Find where the given text appears and provide that cell's center as [x, y] coordinate. 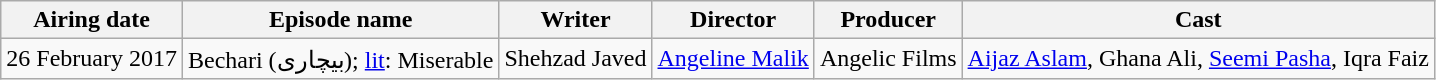
Episode name [340, 20]
Angeline Malik [733, 59]
Airing date [92, 20]
Aijaz Aslam, Ghana Ali, Seemi Pasha, Iqra Faiz [1198, 59]
Director [733, 20]
Angelic Films [888, 59]
Cast [1198, 20]
Shehzad Javed [576, 59]
26 February 2017 [92, 59]
Bechari (بیچاری); lit: Miserable [340, 59]
Writer [576, 20]
Producer [888, 20]
